Determine the [x, y] coordinate at the center of the cell enclosing the given text.  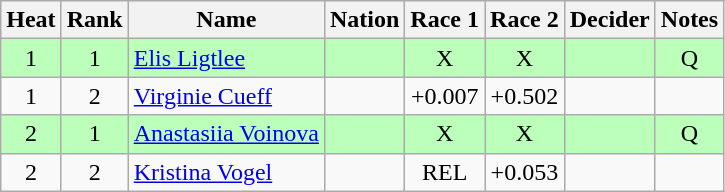
REL [445, 172]
Nation [364, 20]
Race 1 [445, 20]
Notes [689, 20]
Heat [31, 20]
Rank [94, 20]
Elis Ligtlee [226, 58]
Virginie Cueff [226, 96]
+0.007 [445, 96]
Race 2 [525, 20]
Anastasiia Voinova [226, 134]
+0.502 [525, 96]
Name [226, 20]
Decider [610, 20]
+0.053 [525, 172]
Kristina Vogel [226, 172]
